For the text-containing cell, return its midpoint in [x, y] coordinate format. 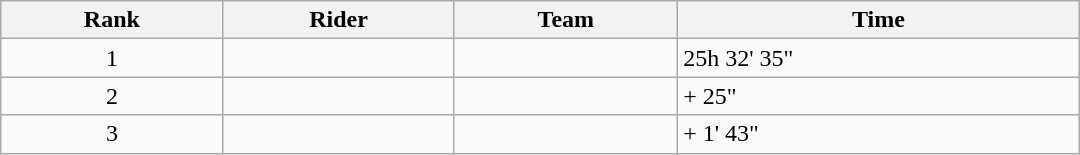
+ 1' 43" [879, 134]
1 [112, 58]
Team [566, 20]
Time [879, 20]
Rank [112, 20]
3 [112, 134]
25h 32' 35" [879, 58]
2 [112, 96]
+ 25" [879, 96]
Rider [338, 20]
